Pinpoint the cell where the given text exists, returning its (X, Y) midpoint coordinate. 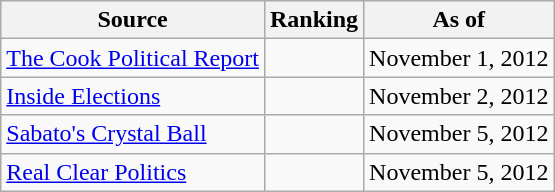
Real Clear Politics (133, 172)
Sabato's Crystal Ball (133, 134)
Inside Elections (133, 96)
Ranking (314, 20)
The Cook Political Report (133, 58)
November 1, 2012 (459, 58)
As of (459, 20)
November 2, 2012 (459, 96)
Source (133, 20)
